Identify which cell holds the provided text, then report its (X, Y) central coordinate. 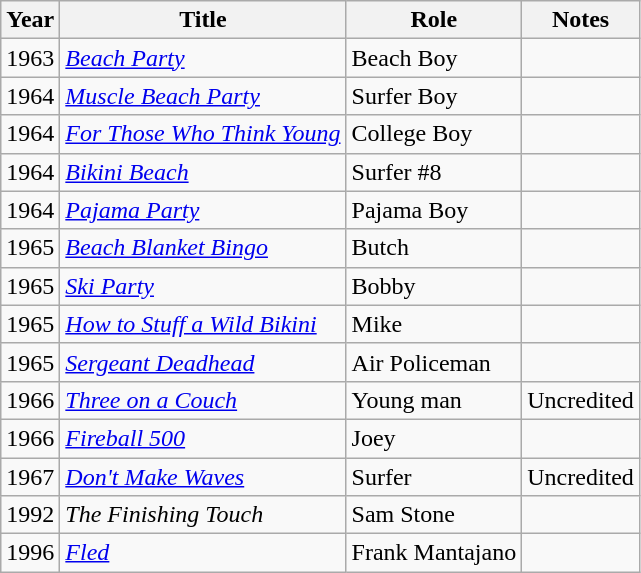
For Those Who Think Young (203, 134)
Surfer #8 (434, 172)
1967 (30, 477)
1992 (30, 515)
The Finishing Touch (203, 515)
Beach Blanket Bingo (203, 248)
Muscle Beach Party (203, 96)
Surfer (434, 477)
College Boy (434, 134)
Year (30, 20)
Joey (434, 438)
Three on a Couch (203, 400)
Air Policeman (434, 362)
Sergeant Deadhead (203, 362)
Young man (434, 400)
Sam Stone (434, 515)
Mike (434, 324)
Beach Party (203, 58)
Don't Make Waves (203, 477)
Butch (434, 248)
Frank Mantajano (434, 553)
Surfer Boy (434, 96)
Title (203, 20)
How to Stuff a Wild Bikini (203, 324)
Role (434, 20)
Pajama Party (203, 210)
Bobby (434, 286)
Ski Party (203, 286)
Bikini Beach (203, 172)
Fled (203, 553)
Notes (581, 20)
1963 (30, 58)
Beach Boy (434, 58)
Pajama Boy (434, 210)
1996 (30, 553)
Fireball 500 (203, 438)
